Detect which cell encompasses the target text, then output its (X, Y) center coordinate. 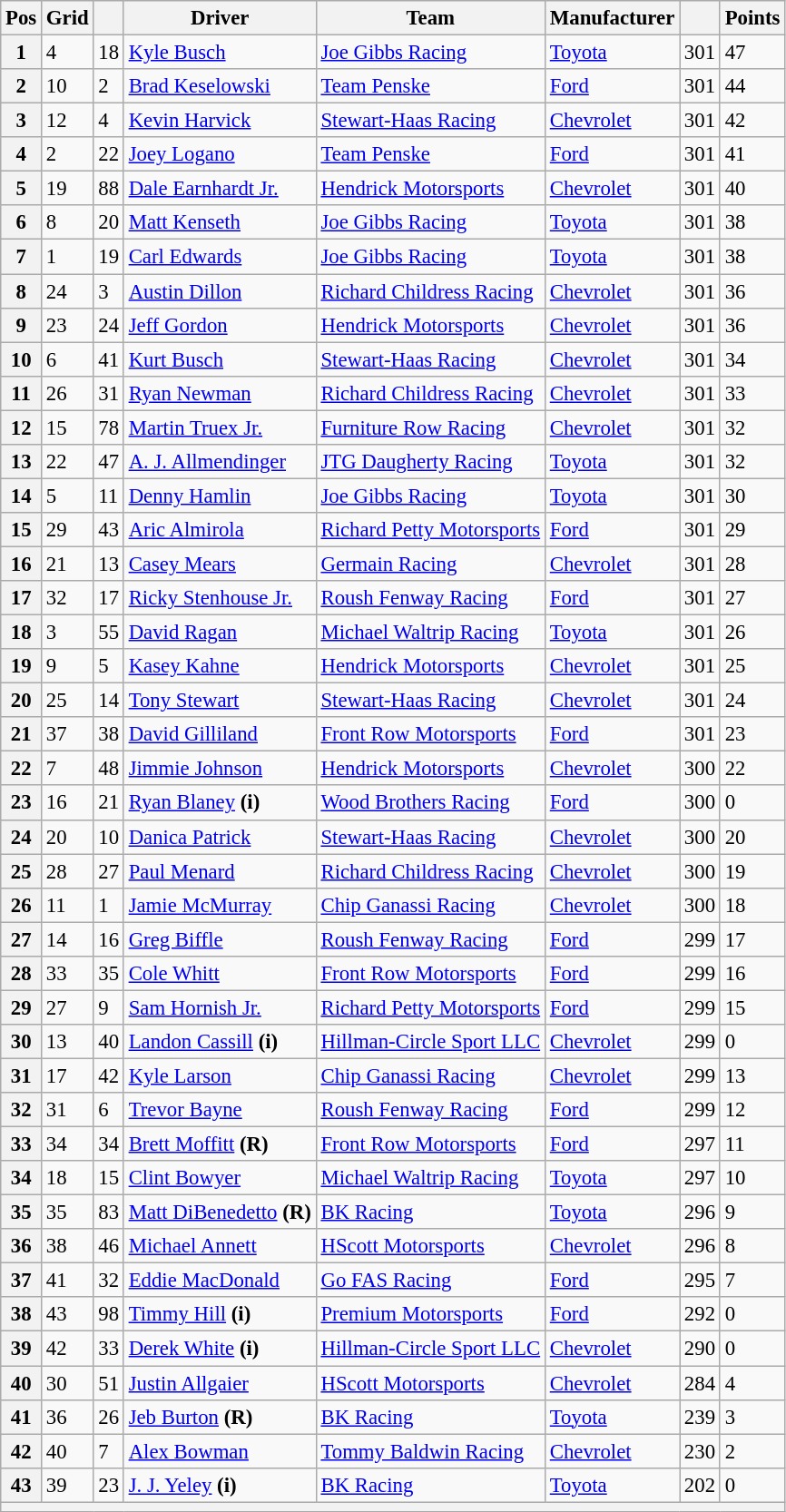
83 (109, 1213)
Premium Motorsports (430, 1315)
Team (430, 18)
Alex Bowman (220, 1451)
290 (701, 1349)
Jimmie Johnson (220, 769)
David Ragan (220, 633)
Kevin Harvick (220, 121)
Matt DiBenedetto (R) (220, 1213)
295 (701, 1281)
Martin Truex Jr. (220, 427)
Kurt Busch (220, 359)
Ricky Stenhouse Jr. (220, 598)
Paul Menard (220, 871)
Cole Whitt (220, 974)
Carl Edwards (220, 257)
88 (109, 189)
Ryan Newman (220, 393)
JTG Daugherty Racing (430, 462)
Kyle Busch (220, 53)
Kyle Larson (220, 1075)
Wood Brothers Racing (430, 803)
44 (752, 86)
Denny Hamlin (220, 496)
Grid (67, 18)
Jamie McMurray (220, 905)
Tommy Baldwin Racing (430, 1451)
48 (109, 769)
98 (109, 1315)
230 (701, 1451)
Casey Mears (220, 564)
Points (752, 18)
Go FAS Racing (430, 1281)
Pos (22, 18)
Eddie MacDonald (220, 1281)
Sam Hornish Jr. (220, 1007)
Matt Kenseth (220, 222)
Austin Dillon (220, 291)
Germain Racing (430, 564)
Jeb Burton (R) (220, 1417)
Danica Patrick (220, 837)
Trevor Bayne (220, 1110)
Michael Annett (220, 1246)
Kasey Kahne (220, 666)
Brett Moffitt (R) (220, 1144)
Manufacturer (612, 18)
284 (701, 1383)
Jeff Gordon (220, 325)
51 (109, 1383)
David Gilliland (220, 734)
Brad Keselowski (220, 86)
55 (109, 633)
Justin Allgaier (220, 1383)
202 (701, 1485)
Clint Bowyer (220, 1178)
292 (701, 1315)
Dale Earnhardt Jr. (220, 189)
239 (701, 1417)
Timmy Hill (i) (220, 1315)
Greg Biffle (220, 939)
Landon Cassill (i) (220, 1042)
J. J. Yeley (i) (220, 1485)
A. J. Allmendinger (220, 462)
Derek White (i) (220, 1349)
Driver (220, 18)
46 (109, 1246)
Furniture Row Racing (430, 427)
Ryan Blaney (i) (220, 803)
78 (109, 427)
Aric Almirola (220, 530)
Joey Logano (220, 154)
Tony Stewart (220, 701)
